Scan for the cell matching the given text and deliver its (X, Y) coordinate at center. 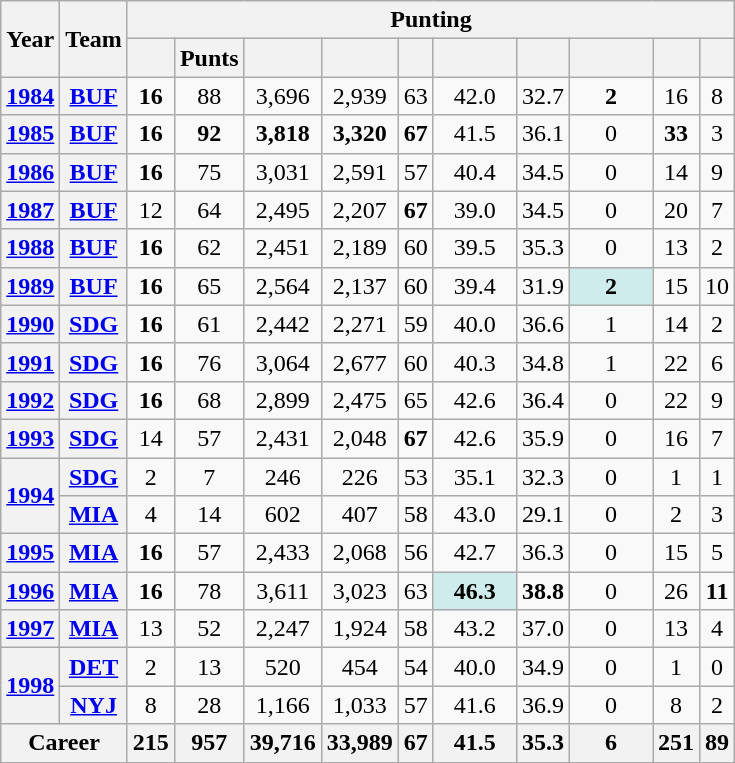
2,433 (282, 553)
42.0 (474, 96)
2,068 (360, 553)
3,320 (360, 134)
26 (676, 591)
Team (94, 39)
1991 (30, 362)
2,475 (360, 400)
32.7 (542, 96)
2,939 (360, 96)
39.5 (474, 248)
Career (64, 743)
28 (209, 705)
37.0 (542, 629)
251 (676, 743)
39.0 (474, 210)
2,451 (282, 248)
3,031 (282, 172)
62 (209, 248)
39,716 (282, 743)
Punting (430, 20)
520 (282, 667)
34.9 (542, 667)
35.1 (474, 477)
35.9 (542, 438)
36.9 (542, 705)
1986 (30, 172)
3,696 (282, 96)
2,677 (360, 362)
2,247 (282, 629)
246 (282, 477)
3,023 (360, 591)
2,207 (360, 210)
602 (282, 515)
Year (30, 39)
36.4 (542, 400)
52 (209, 629)
36.1 (542, 134)
1998 (30, 686)
2,431 (282, 438)
36.3 (542, 553)
1995 (30, 553)
1,033 (360, 705)
2,271 (360, 324)
33,989 (360, 743)
92 (209, 134)
1989 (30, 286)
41.6 (474, 705)
78 (209, 591)
54 (416, 667)
NYJ (94, 705)
2,899 (282, 400)
1984 (30, 96)
3,818 (282, 134)
2,189 (360, 248)
76 (209, 362)
43.0 (474, 515)
3,611 (282, 591)
36.6 (542, 324)
31.9 (542, 286)
53 (416, 477)
68 (209, 400)
1997 (30, 629)
40.4 (474, 172)
2,137 (360, 286)
20 (676, 210)
2,442 (282, 324)
215 (150, 743)
2,048 (360, 438)
2,564 (282, 286)
88 (209, 96)
89 (718, 743)
1988 (30, 248)
38.8 (542, 591)
12 (150, 210)
34.8 (542, 362)
64 (209, 210)
2,495 (282, 210)
957 (209, 743)
61 (209, 324)
1996 (30, 591)
46.3 (474, 591)
3,064 (282, 362)
1985 (30, 134)
1,924 (360, 629)
407 (360, 515)
1990 (30, 324)
42.7 (474, 553)
39.4 (474, 286)
226 (360, 477)
1,166 (282, 705)
1987 (30, 210)
40.3 (474, 362)
56 (416, 553)
29.1 (542, 515)
10 (718, 286)
33 (676, 134)
1994 (30, 496)
43.2 (474, 629)
75 (209, 172)
32.3 (542, 477)
2,591 (360, 172)
1993 (30, 438)
59 (416, 324)
1992 (30, 400)
5 (718, 553)
454 (360, 667)
Punts (209, 58)
11 (718, 591)
DET (94, 667)
